Pinpoint the cell where the given text exists, returning its [x, y] midpoint coordinate. 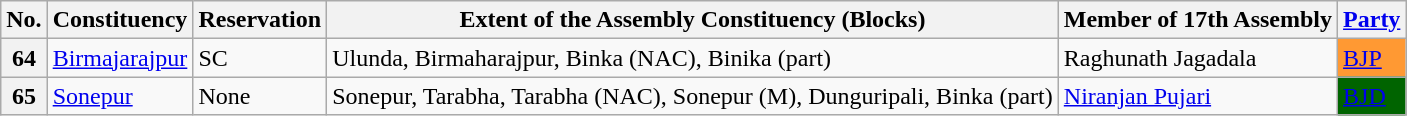
Reservation [260, 20]
Party [1372, 20]
BJD [1372, 96]
Niranjan Pujari [1198, 96]
Birmajarajpur [120, 58]
Member of 17th Assembly [1198, 20]
Extent of the Assembly Constituency (Blocks) [693, 20]
Raghunath Jagadala [1198, 58]
Sonepur, Tarabha, Tarabha (NAC), Sonepur (M), Dunguripali, Binka (part) [693, 96]
SC [260, 58]
None [260, 96]
Ulunda, Birmaharajpur, Binka (NAC), Binika (part) [693, 58]
Sonepur [120, 96]
Constituency [120, 20]
BJP [1372, 58]
64 [24, 58]
No. [24, 20]
65 [24, 96]
